Return [x, y] of the center of cell containing provided text 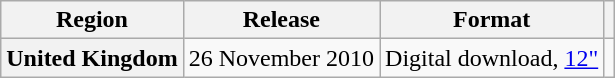
Format [492, 20]
Region [92, 20]
Release [281, 20]
Digital download, 12" [492, 58]
26 November 2010 [281, 58]
United Kingdom [92, 58]
